Capture the cell that displays the provided text and extract its (X, Y) central coordinate. 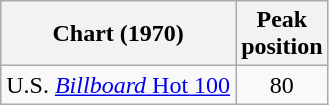
Peakposition (282, 34)
Chart (1970) (118, 34)
U.S. Billboard Hot 100 (118, 85)
80 (282, 85)
